Find where the given text appears and provide that cell's center as [X, Y] coordinate. 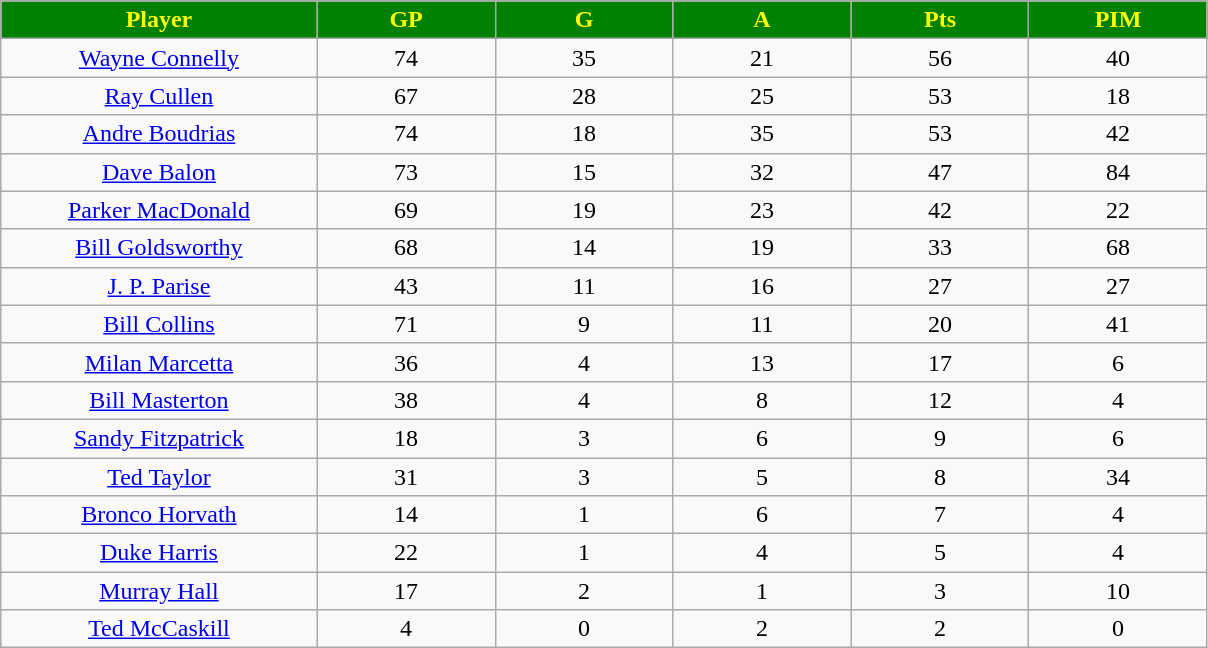
31 [406, 477]
12 [940, 400]
Ray Cullen [159, 96]
33 [940, 248]
40 [1118, 58]
47 [940, 172]
41 [1118, 324]
13 [762, 362]
G [584, 20]
21 [762, 58]
32 [762, 172]
43 [406, 286]
Andre Boudrias [159, 134]
Bill Collins [159, 324]
Parker MacDonald [159, 210]
73 [406, 172]
36 [406, 362]
Bill Goldsworthy [159, 248]
Ted Taylor [159, 477]
Ted McCaskill [159, 629]
67 [406, 96]
23 [762, 210]
56 [940, 58]
Milan Marcetta [159, 362]
69 [406, 210]
Bill Masterton [159, 400]
71 [406, 324]
10 [1118, 591]
GP [406, 20]
Murray Hall [159, 591]
Dave Balon [159, 172]
16 [762, 286]
A [762, 20]
28 [584, 96]
34 [1118, 477]
15 [584, 172]
Sandy Fitzpatrick [159, 438]
J. P. Parise [159, 286]
Pts [940, 20]
Wayne Connelly [159, 58]
84 [1118, 172]
Duke Harris [159, 553]
Player [159, 20]
7 [940, 515]
Bronco Horvath [159, 515]
25 [762, 96]
20 [940, 324]
38 [406, 400]
PIM [1118, 20]
